Extract the (x, y) coordinate from the center of the cell holding the provided text.  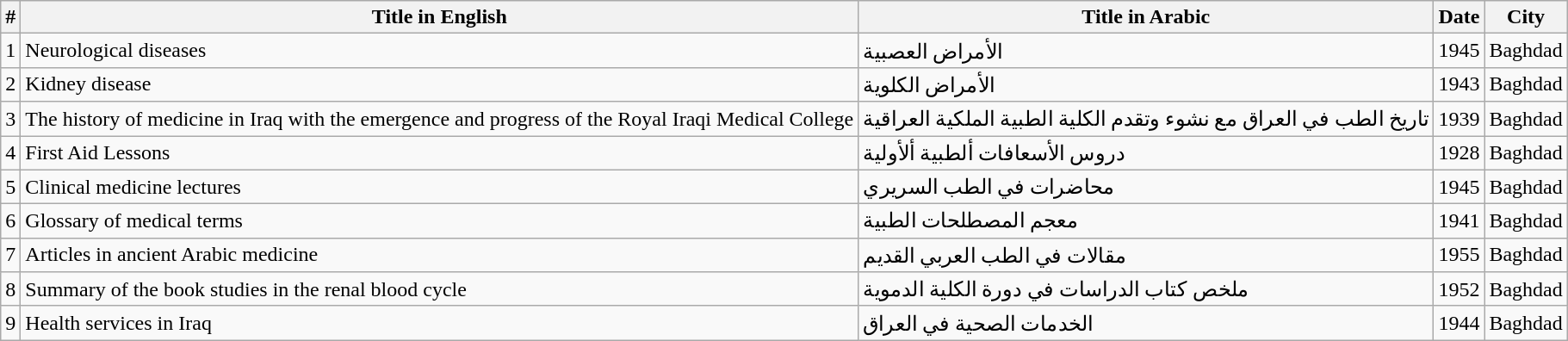
Summary of the book studies in the renal blood cycle (439, 289)
معجم المصطلحات الطبية (1146, 221)
1955 (1459, 255)
1944 (1459, 323)
Title in English (439, 17)
Glossary of medical terms (439, 221)
7 (10, 255)
1943 (1459, 84)
الأمراض العصبية (1146, 51)
1941 (1459, 221)
1952 (1459, 289)
First Aid Lessons (439, 153)
# (10, 17)
4 (10, 153)
الخدمات الصحية في العراق (1146, 323)
The history of medicine in Iraq with the emergence and progress of the Royal Iraqi Medical College (439, 119)
1939 (1459, 119)
مقالات في الطب العربي القديم (1146, 255)
Neurological diseases (439, 51)
3 (10, 119)
ملخص كتاب الدراسات في دورة الكلية الدموية (1146, 289)
6 (10, 221)
City (1526, 17)
9 (10, 323)
Articles in ancient Arabic medicine (439, 255)
Date (1459, 17)
Kidney disease (439, 84)
دروس الأسعافات ألطبية ألأولية (1146, 153)
5 (10, 187)
تاريخ الطب في العراق مع نشوء وتقدم الكلية الطبية الملكية العراقية (1146, 119)
2 (10, 84)
محاضرات في الطب السريري (1146, 187)
Health services in Iraq (439, 323)
Title in Arabic (1146, 17)
1 (10, 51)
الأمراض الكلوية (1146, 84)
Clinical medicine lectures (439, 187)
1928 (1459, 153)
8 (10, 289)
